Pinpoint the cell where the given text exists, returning its (x, y) midpoint coordinate. 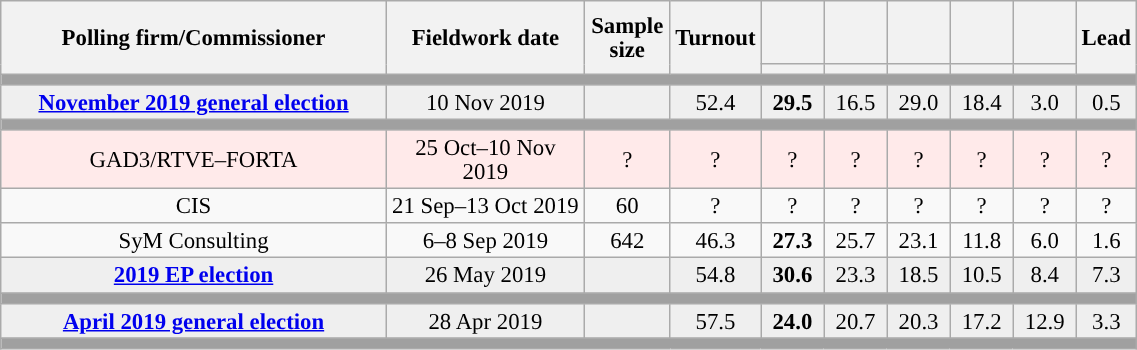
18.4 (982, 102)
25.7 (856, 242)
Fieldwork date (485, 38)
26 May 2019 (485, 276)
642 (627, 242)
60 (627, 206)
Sample size (627, 38)
Turnout (716, 38)
29.0 (918, 102)
17.2 (982, 320)
54.8 (716, 276)
7.3 (1106, 276)
3.0 (1044, 102)
3.3 (1106, 320)
21 Sep–13 Oct 2019 (485, 206)
23.3 (856, 276)
20.3 (918, 320)
57.5 (716, 320)
CIS (194, 206)
28 Apr 2019 (485, 320)
46.3 (716, 242)
SyM Consulting (194, 242)
2019 EP election (194, 276)
GAD3/RTVE–FORTA (194, 160)
6.0 (1044, 242)
23.1 (918, 242)
10 Nov 2019 (485, 102)
0.5 (1106, 102)
30.6 (792, 276)
20.7 (856, 320)
12.9 (1044, 320)
1.6 (1106, 242)
8.4 (1044, 276)
April 2019 general election (194, 320)
11.8 (982, 242)
27.3 (792, 242)
10.5 (982, 276)
52.4 (716, 102)
November 2019 general election (194, 102)
24.0 (792, 320)
Lead (1106, 38)
Polling firm/Commissioner (194, 38)
29.5 (792, 102)
18.5 (918, 276)
25 Oct–10 Nov 2019 (485, 160)
6–8 Sep 2019 (485, 242)
16.5 (856, 102)
